Output the [X, Y] coordinate of the center of the cell containing the given text.  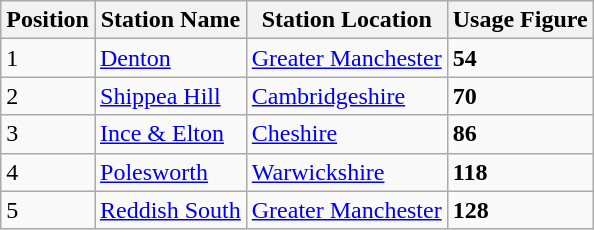
Shippea Hill [170, 96]
Ince & Elton [170, 134]
Warwickshire [346, 172]
1 [48, 58]
70 [520, 96]
118 [520, 172]
Station Name [170, 20]
Station Location [346, 20]
3 [48, 134]
128 [520, 210]
4 [48, 172]
2 [48, 96]
54 [520, 58]
Cheshire [346, 134]
5 [48, 210]
Cambridgeshire [346, 96]
86 [520, 134]
Position [48, 20]
Usage Figure [520, 20]
Denton [170, 58]
Polesworth [170, 172]
Reddish South [170, 210]
